Pinpoint the cell where the given text exists, returning its [X, Y] midpoint coordinate. 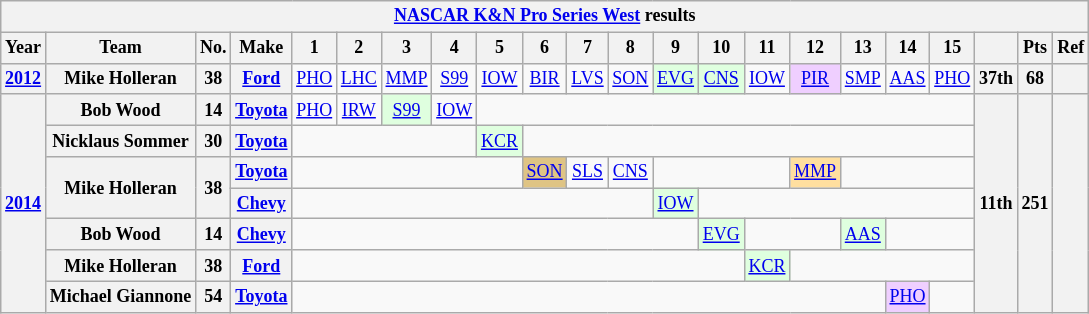
LVS [588, 78]
15 [952, 48]
No. [214, 48]
54 [214, 296]
2014 [24, 203]
Team [120, 48]
4 [454, 48]
11th [996, 203]
9 [676, 48]
NASCAR K&N Pro Series West results [545, 16]
10 [721, 48]
IRW [360, 110]
7 [588, 48]
BIR [544, 78]
Pts [1035, 48]
SMP [862, 78]
Michael Giannone [120, 296]
Nicklaus Sommer [120, 140]
PIR [816, 78]
Make [262, 48]
11 [767, 48]
13 [862, 48]
2012 [24, 78]
Ref [1071, 48]
251 [1035, 203]
5 [500, 48]
37th [996, 78]
LHC [360, 78]
Year [24, 48]
8 [630, 48]
SLS [588, 172]
2 [360, 48]
12 [816, 48]
1 [314, 48]
30 [214, 140]
3 [406, 48]
68 [1035, 78]
6 [544, 48]
